Identify which cell holds the provided text, then report its [x, y] central coordinate. 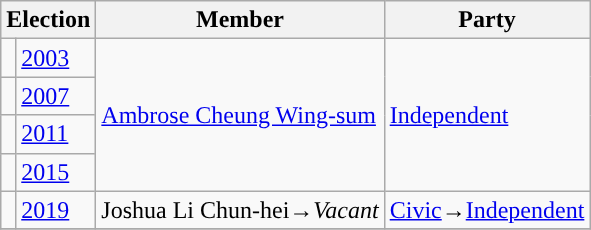
2019 [56, 210]
2007 [56, 96]
Independent [487, 115]
2003 [56, 58]
2015 [56, 172]
Member [240, 20]
Civic→Independent [487, 210]
Ambrose Cheung Wing-sum [240, 115]
2011 [56, 134]
Election [48, 20]
Joshua Li Chun-hei→Vacant [240, 210]
Party [487, 20]
